Return (x, y) of the center of cell containing provided text 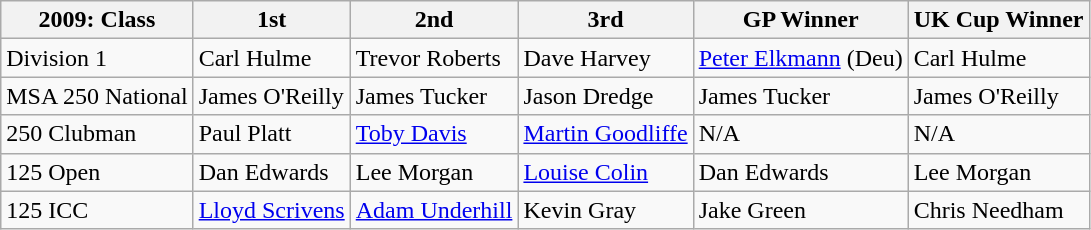
250 Clubman (97, 134)
UK Cup Winner (998, 20)
GP Winner (800, 20)
Division 1 (97, 58)
Toby Davis (434, 134)
125 Open (97, 172)
Adam Underhill (434, 210)
Chris Needham (998, 210)
Dave Harvey (606, 58)
Louise Colin (606, 172)
Trevor Roberts (434, 58)
2009: Class (97, 20)
125 ICC (97, 210)
MSA 250 National (97, 96)
Jason Dredge (606, 96)
3rd (606, 20)
Martin Goodliffe (606, 134)
Paul Platt (272, 134)
2nd (434, 20)
1st (272, 20)
Lloyd Scrivens (272, 210)
Kevin Gray (606, 210)
Peter Elkmann (Deu) (800, 58)
Jake Green (800, 210)
